Return [X, Y] of the center of cell containing provided text 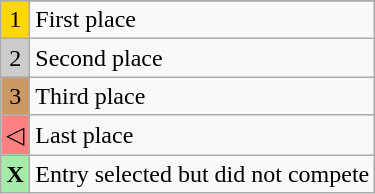
2 [16, 58]
◁ [16, 135]
Last place [202, 135]
Entry selected but did not compete [202, 173]
Third place [202, 96]
Second place [202, 58]
3 [16, 96]
X [16, 173]
First place [202, 20]
1 [16, 20]
